Search for the cell housing the specified text and yield its [X, Y] center coordinate. 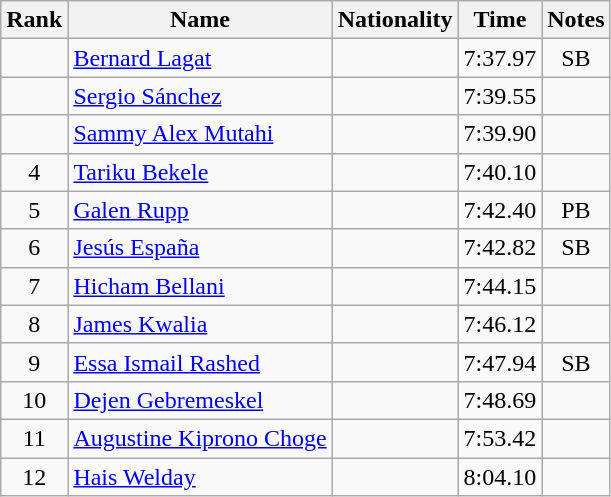
8:04.10 [500, 477]
Time [500, 20]
Rank [34, 20]
10 [34, 400]
7:47.94 [500, 362]
Sammy Alex Mutahi [200, 134]
11 [34, 438]
7:37.97 [500, 58]
Essa Ismail Rashed [200, 362]
4 [34, 172]
Dejen Gebremeskel [200, 400]
12 [34, 477]
7:46.12 [500, 324]
Notes [576, 20]
James Kwalia [200, 324]
7:40.10 [500, 172]
Augustine Kiprono Choge [200, 438]
Name [200, 20]
Hicham Bellani [200, 286]
Tariku Bekele [200, 172]
7 [34, 286]
Bernard Lagat [200, 58]
5 [34, 210]
7:48.69 [500, 400]
Galen Rupp [200, 210]
Nationality [395, 20]
8 [34, 324]
9 [34, 362]
PB [576, 210]
7:53.42 [500, 438]
Hais Welday [200, 477]
7:39.90 [500, 134]
Jesús España [200, 248]
6 [34, 248]
7:42.82 [500, 248]
7:42.40 [500, 210]
7:39.55 [500, 96]
7:44.15 [500, 286]
Sergio Sánchez [200, 96]
